Extract the [x, y] coordinate from the center of the cell holding the provided text.  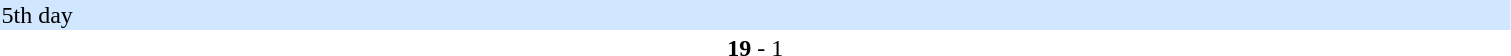
5th day [756, 15]
